Determine the [x, y] coordinate at the center of the cell enclosing the given text.  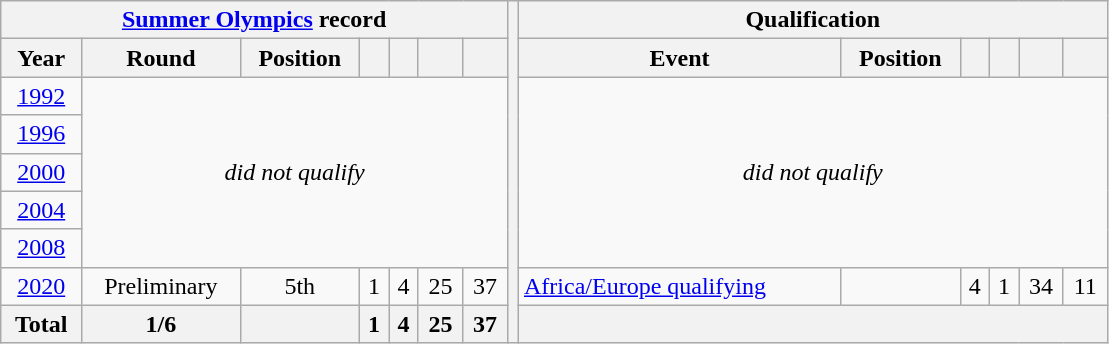
2020 [42, 286]
Summer Olympics record [254, 20]
Year [42, 58]
Preliminary [161, 286]
34 [1042, 286]
Africa/Europe qualifying [680, 286]
1/6 [161, 324]
5th [300, 286]
Round [161, 58]
1992 [42, 96]
Qualification [813, 20]
2004 [42, 210]
Total [42, 324]
Event [680, 58]
1996 [42, 134]
2008 [42, 248]
2000 [42, 172]
11 [1085, 286]
